Detect which cell encompasses the target text, then output its [X, Y] center coordinate. 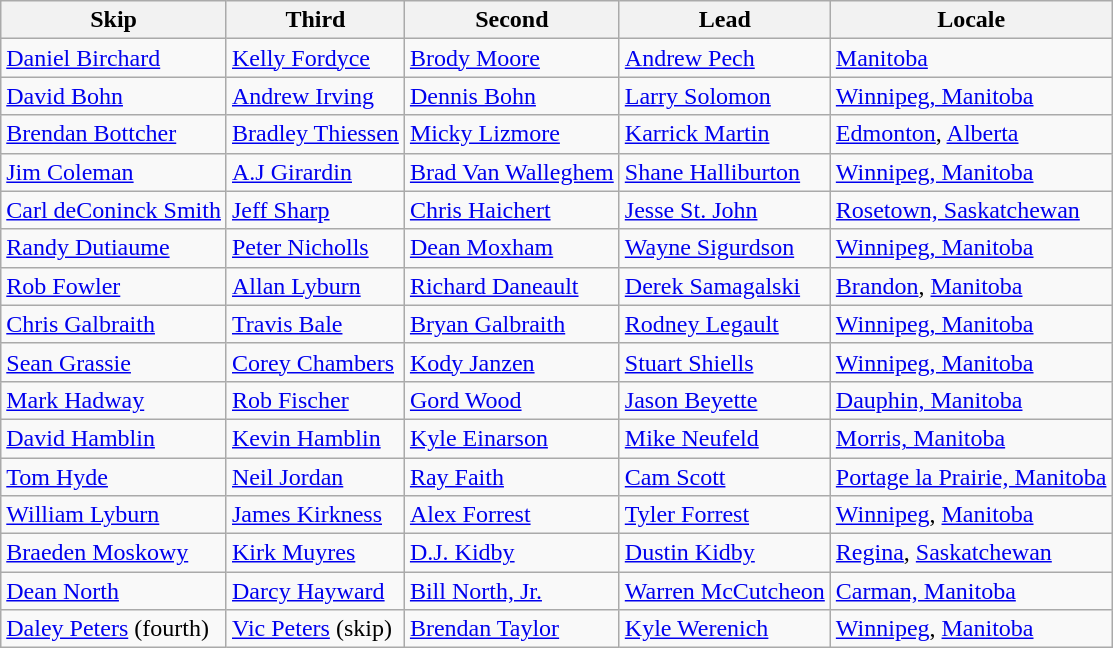
Jesse St. John [724, 210]
Kyle Einarson [512, 438]
Braeden Moskowy [114, 553]
Rosetown, Saskatchewan [971, 210]
A.J Girardin [315, 172]
Third [315, 20]
Brandon, Manitoba [971, 286]
Randy Dutiaume [114, 248]
David Bohn [114, 96]
David Hamblin [114, 438]
Kevin Hamblin [315, 438]
Ray Faith [512, 477]
Brendan Bottcher [114, 134]
Kody Janzen [512, 362]
Portage la Prairie, Manitoba [971, 477]
Stuart Shiells [724, 362]
Daniel Birchard [114, 58]
Mark Hadway [114, 400]
Brody Moore [512, 58]
Corey Chambers [315, 362]
Rob Fischer [315, 400]
Allan Lyburn [315, 286]
Kirk Muyres [315, 553]
Jason Beyette [724, 400]
Karrick Martin [724, 134]
Peter Nicholls [315, 248]
Locale [971, 20]
Manitoba [971, 58]
Skip [114, 20]
Brad Van Walleghem [512, 172]
Chris Galbraith [114, 324]
D.J. Kidby [512, 553]
Dauphin, Manitoba [971, 400]
Micky Lizmore [512, 134]
Dustin Kidby [724, 553]
Tyler Forrest [724, 515]
Carman, Manitoba [971, 591]
William Lyburn [114, 515]
Vic Peters (skip) [315, 629]
Derek Samagalski [724, 286]
Regina, Saskatchewan [971, 553]
Lead [724, 20]
Bradley Thiessen [315, 134]
Bill North, Jr. [512, 591]
Shane Halliburton [724, 172]
Gord Wood [512, 400]
Tom Hyde [114, 477]
Sean Grassie [114, 362]
Larry Solomon [724, 96]
Dean Moxham [512, 248]
Edmonton, Alberta [971, 134]
Brendan Taylor [512, 629]
Wayne Sigurdson [724, 248]
Chris Haichert [512, 210]
Dean North [114, 591]
Mike Neufeld [724, 438]
Bryan Galbraith [512, 324]
Rodney Legault [724, 324]
Kyle Werenich [724, 629]
Kelly Fordyce [315, 58]
Andrew Pech [724, 58]
Richard Daneault [512, 286]
Darcy Hayward [315, 591]
James Kirkness [315, 515]
Andrew Irving [315, 96]
Second [512, 20]
Morris, Manitoba [971, 438]
Rob Fowler [114, 286]
Travis Bale [315, 324]
Neil Jordan [315, 477]
Alex Forrest [512, 515]
Daley Peters (fourth) [114, 629]
Warren McCutcheon [724, 591]
Jeff Sharp [315, 210]
Cam Scott [724, 477]
Jim Coleman [114, 172]
Dennis Bohn [512, 96]
Carl deConinck Smith [114, 210]
